Provide the (X, Y) coordinate of the cell's center where the given text is located.  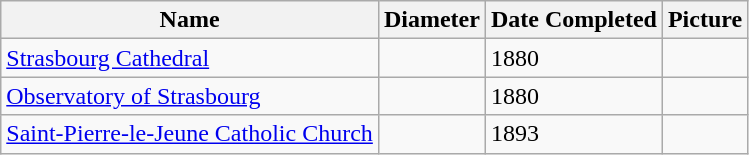
Picture (704, 20)
1893 (574, 134)
Diameter (432, 20)
Date Completed (574, 20)
Strasbourg Cathedral (190, 58)
Observatory of Strasbourg (190, 96)
Name (190, 20)
Saint-Pierre-le-Jeune Catholic Church (190, 134)
